Find where the given text appears and provide that cell's center as [X, Y] coordinate. 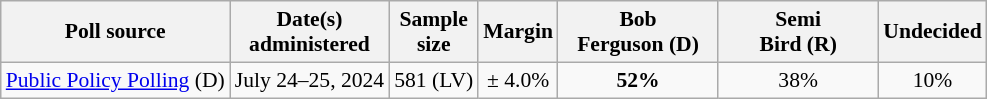
10% [932, 80]
Samplesize [434, 32]
SemiBird (R) [798, 32]
BobFerguson (D) [638, 32]
Margin [518, 32]
Date(s)administered [310, 32]
581 (LV) [434, 80]
± 4.0% [518, 80]
52% [638, 80]
38% [798, 80]
Public Policy Polling (D) [116, 80]
Poll source [116, 32]
Undecided [932, 32]
July 24–25, 2024 [310, 80]
